Output the (X, Y) coordinate of the center of the cell containing the given text.  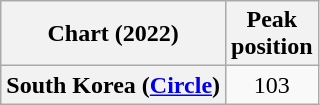
103 (272, 85)
South Korea (Circle) (114, 85)
Chart (2022) (114, 34)
Peakposition (272, 34)
